Output the [X, Y] coordinate of the center of the cell containing the given text.  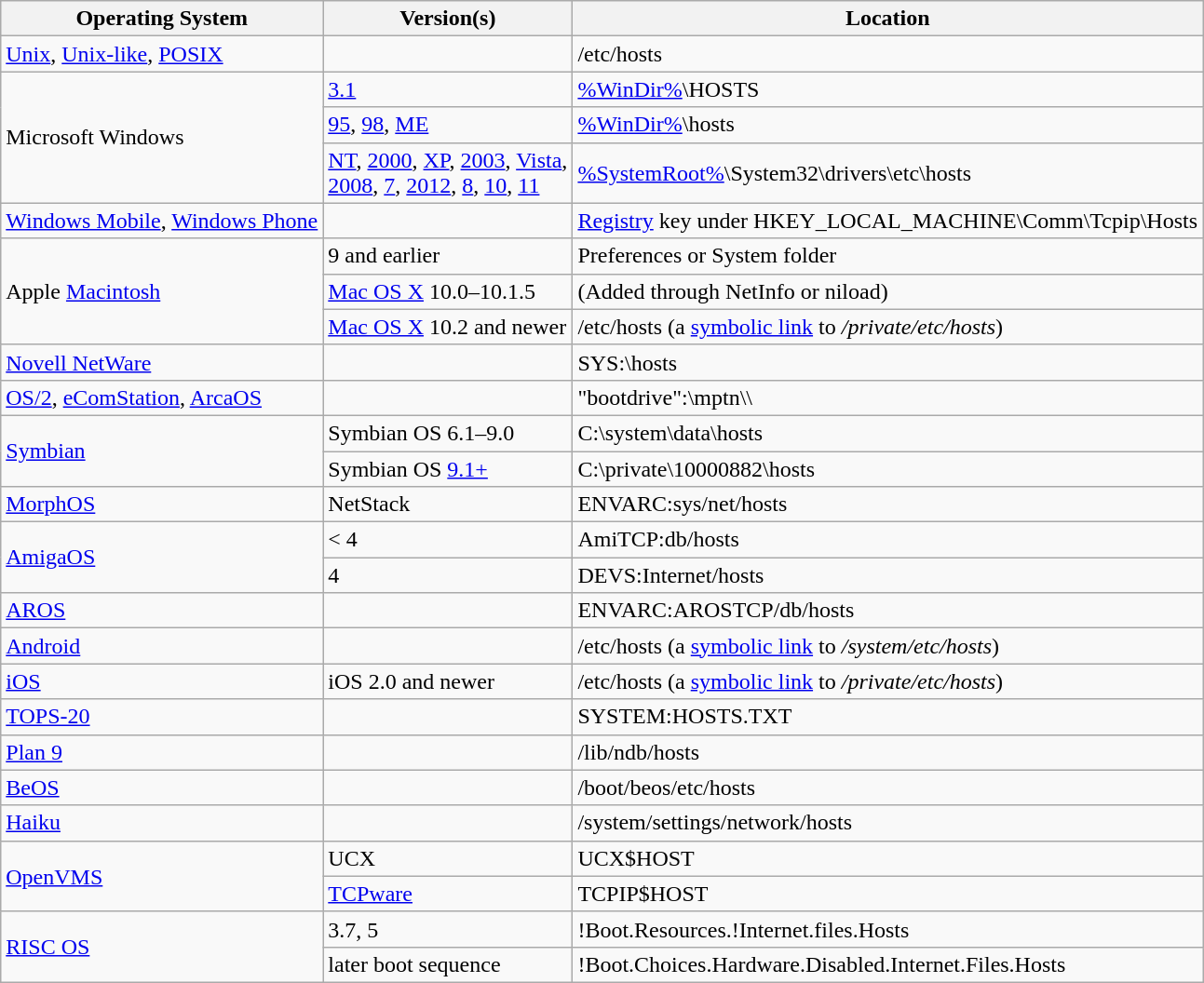
< 4 [448, 540]
AmiTCP:db/hosts [888, 540]
9 and earlier [448, 256]
SYS:\hosts [888, 362]
Haiku [162, 823]
iOS [162, 681]
TCPware [448, 894]
C:\system\data\hosts [888, 433]
Preferences or System folder [888, 256]
UCX$HOST [888, 858]
RISC OS [162, 947]
Symbian [162, 451]
/boot/beos/etc/hosts [888, 788]
!Boot.Resources.!Internet.files.Hosts [888, 929]
OpenVMS [162, 876]
Apple Macintosh [162, 291]
/etc/hosts (a symbolic link to /system/etc/hosts) [888, 646]
AmigaOS [162, 558]
"bootdrive":\mptn\\ [888, 397]
!Boot.Choices.Hardware.Disabled.Internet.Files.Hosts [888, 964]
DEVS:Internet/hosts [888, 575]
Plan 9 [162, 752]
%WinDir%\HOSTS [888, 89]
BeOS [162, 788]
Location [888, 19]
Mac OS X 10.2 and newer [448, 327]
3.1 [448, 89]
UCX [448, 858]
ENVARC:sys/net/hosts [888, 505]
Windows Mobile, Windows Phone [162, 221]
NT, 2000, XP, 2003, Vista,2008, 7, 2012, 8, 10, 11 [448, 173]
(Added through NetInfo or niload) [888, 291]
3.7, 5 [448, 929]
4 [448, 575]
%SystemRoot%\System32\drivers\etc\hosts [888, 173]
OS/2, eComStation, ArcaOS [162, 397]
NetStack [448, 505]
Symbian OS 6.1–9.0 [448, 433]
Microsoft Windows [162, 138]
SYSTEM:HOSTS.TXT [888, 717]
Android [162, 646]
ENVARC:AROSTCP/db/hosts [888, 611]
%WinDir%\hosts [888, 125]
C:\private\10000882\hosts [888, 468]
/etc/hosts [888, 54]
/lib/ndb/hosts [888, 752]
Version(s) [448, 19]
/system/settings/network/hosts [888, 823]
TCPIP$HOST [888, 894]
Mac OS X 10.0–10.1.5 [448, 291]
MorphOS [162, 505]
TOPS-20 [162, 717]
iOS 2.0 and newer [448, 681]
95, 98, ME [448, 125]
Symbian OS 9.1+ [448, 468]
Operating System [162, 19]
Registry key under HKEY_LOCAL_MACHINE\Comm\Tcpip\Hosts [888, 221]
Novell NetWare [162, 362]
later boot sequence [448, 964]
Unix, Unix-like, POSIX [162, 54]
AROS [162, 611]
